Return [x, y] of the center of cell containing provided text 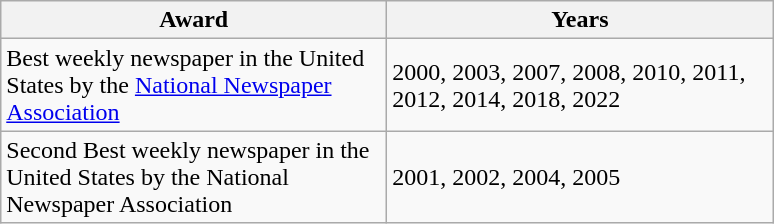
Second Best weekly newspaper in the United States by the National Newspaper Association [194, 177]
2001, 2002, 2004, 2005 [580, 177]
2000, 2003, 2007, 2008, 2010, 2011, 2012, 2014, 2018, 2022 [580, 85]
Years [580, 20]
Award [194, 20]
Best weekly newspaper in the United States by the National Newspaper Association [194, 85]
